Identify which cell holds the provided text, then report its [X, Y] central coordinate. 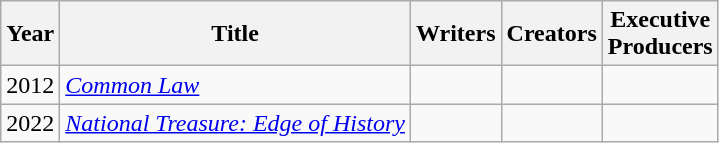
Common Law [236, 85]
Year [30, 34]
Title [236, 34]
2012 [30, 85]
Writers [456, 34]
ExecutiveProducers [660, 34]
National Treasure: Edge of History [236, 123]
Creators [552, 34]
2022 [30, 123]
